Determine the [X, Y] coordinate at the center of the cell enclosing the given text.  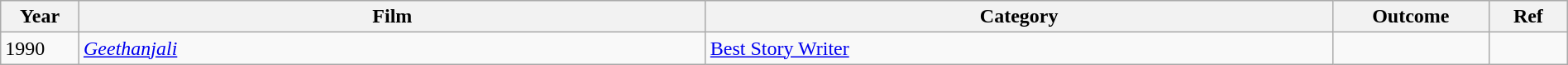
Year [40, 17]
Film [392, 17]
Geethanjali [392, 48]
Ref [1528, 17]
Best Story Writer [1019, 48]
Outcome [1411, 17]
Category [1019, 17]
1990 [40, 48]
